Determine the (x, y) coordinate at the center of the cell enclosing the given text.  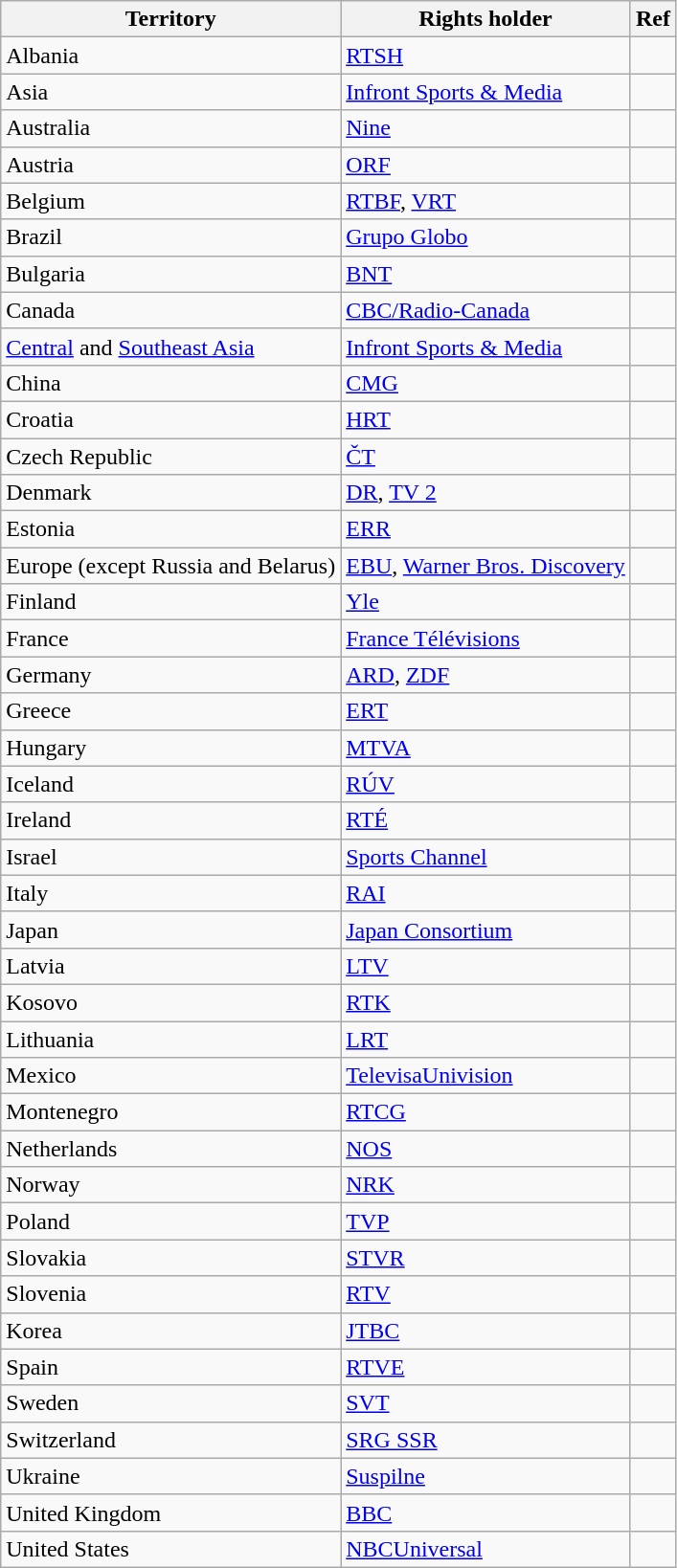
Poland (170, 1221)
RTK (486, 1002)
Montenegro (170, 1112)
Bulgaria (170, 274)
Brazil (170, 237)
Finland (170, 602)
Denmark (170, 493)
Switzerland (170, 1440)
MTVA (486, 748)
CBC/Radio-Canada (486, 310)
Grupo Globo (486, 237)
BNT (486, 274)
JTBC (486, 1331)
Slovakia (170, 1258)
Suspilne (486, 1476)
Korea (170, 1331)
Norway (170, 1185)
Sports Channel (486, 857)
NBCUniversal (486, 1549)
Latvia (170, 966)
RTCG (486, 1112)
ARD, ZDF (486, 675)
Rights holder (486, 19)
NRK (486, 1185)
Belgium (170, 201)
EBU, Warner Bros. Discovery (486, 566)
Territory (170, 19)
RAI (486, 893)
TVP (486, 1221)
ORF (486, 165)
Central and Southeast Asia (170, 347)
Albania (170, 56)
Ukraine (170, 1476)
HRT (486, 419)
United Kingdom (170, 1512)
Ireland (170, 820)
Lithuania (170, 1039)
Japan (170, 930)
ERR (486, 529)
BBC (486, 1512)
Croatia (170, 419)
ERT (486, 711)
Nine (486, 128)
RTÉ (486, 820)
LTV (486, 966)
Yle (486, 602)
Japan Consortium (486, 930)
SRG SSR (486, 1440)
Czech Republic (170, 457)
Estonia (170, 529)
Germany (170, 675)
Spain (170, 1367)
Greece (170, 711)
RTBF, VRT (486, 201)
Mexico (170, 1076)
DR, TV 2 (486, 493)
Asia (170, 92)
Austria (170, 165)
RTV (486, 1294)
CMG (486, 383)
STVR (486, 1258)
Canada (170, 310)
Iceland (170, 784)
TelevisaUnivision (486, 1076)
LRT (486, 1039)
Netherlands (170, 1149)
NOS (486, 1149)
Europe (except Russia and Belarus) (170, 566)
Israel (170, 857)
Italy (170, 893)
Kosovo (170, 1002)
Hungary (170, 748)
United States (170, 1549)
France Télévisions (486, 638)
Australia (170, 128)
China (170, 383)
RTSH (486, 56)
RÚV (486, 784)
France (170, 638)
Sweden (170, 1403)
SVT (486, 1403)
ČT (486, 457)
Slovenia (170, 1294)
Ref (653, 19)
RTVE (486, 1367)
